Find where the given text appears and provide that cell's center as [X, Y] coordinate. 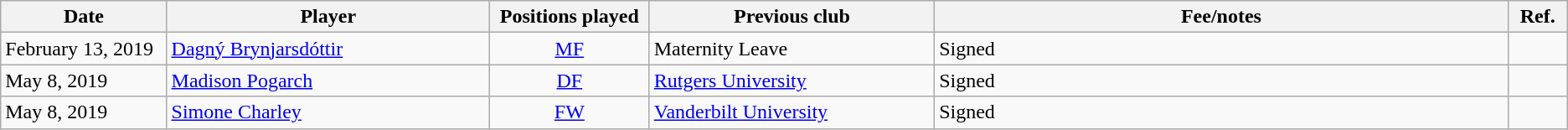
FW [570, 112]
Fee/notes [1221, 17]
Maternity Leave [792, 49]
Vanderbilt University [792, 112]
DF [570, 81]
Rutgers University [792, 81]
February 13, 2019 [84, 49]
MF [570, 49]
Previous club [792, 17]
Positions played [570, 17]
Date [84, 17]
Simone Charley [328, 112]
Madison Pogarch [328, 81]
Player [328, 17]
Ref. [1538, 17]
Dagný Brynjarsdóttir [328, 49]
